Pinpoint the cell where the given text exists, returning its [x, y] midpoint coordinate. 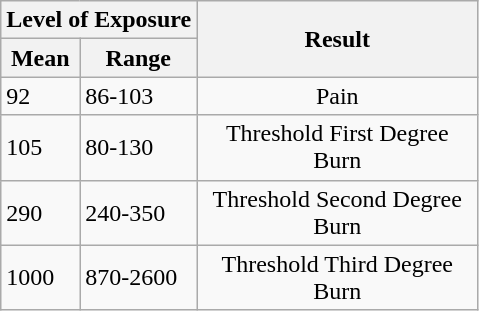
Threshold Third Degree Burn [338, 278]
Level of Exposure [99, 20]
86-103 [138, 96]
Pain [338, 96]
Threshold First Degree Burn [338, 148]
1000 [40, 278]
80-130 [138, 148]
Range [138, 58]
105 [40, 148]
Threshold Second Degree Burn [338, 212]
870-2600 [138, 278]
Mean [40, 58]
240-350 [138, 212]
92 [40, 96]
290 [40, 212]
Result [338, 39]
